Determine the [x, y] coordinate at the center of the cell enclosing the given text.  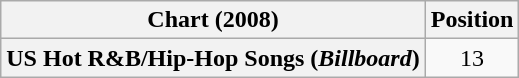
13 [472, 58]
Position [472, 20]
US Hot R&B/Hip-Hop Songs (Billboard) [213, 58]
Chart (2008) [213, 20]
